Capture the cell that displays the provided text and extract its [X, Y] central coordinate. 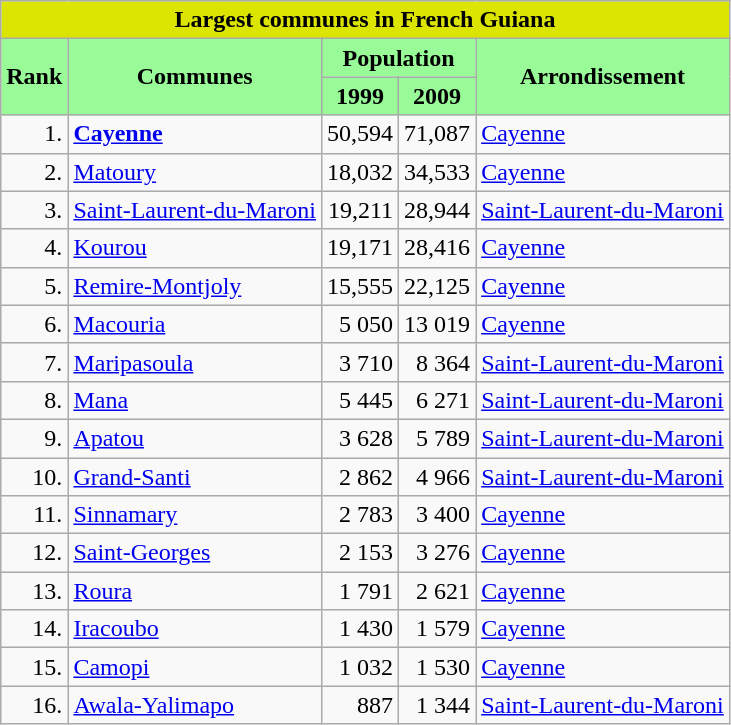
1 530 [438, 667]
Arrondissement [603, 77]
Iracoubo [195, 629]
28,416 [438, 248]
28,944 [438, 210]
11. [34, 515]
3. [34, 210]
Mana [195, 400]
14. [34, 629]
Macouria [195, 324]
Awala-Yalimapo [195, 705]
8. [34, 400]
5 445 [360, 400]
13. [34, 591]
3 276 [438, 553]
1. [34, 134]
Camopi [195, 667]
Grand-Santi [195, 477]
1 430 [360, 629]
6. [34, 324]
Apatou [195, 438]
2009 [438, 96]
Sinnamary [195, 515]
2. [34, 172]
5 789 [438, 438]
1 791 [360, 591]
Maripasoula [195, 362]
7. [34, 362]
50,594 [360, 134]
15,555 [360, 286]
Matoury [195, 172]
12. [34, 553]
2 153 [360, 553]
13 019 [438, 324]
3 710 [360, 362]
8 364 [438, 362]
Largest communes in French Guiana [366, 20]
Rank [34, 77]
887 [360, 705]
Roura [195, 591]
19,171 [360, 248]
2 783 [360, 515]
1 032 [360, 667]
16. [34, 705]
2 621 [438, 591]
19,211 [360, 210]
1 344 [438, 705]
18,032 [360, 172]
2 862 [360, 477]
34,533 [438, 172]
Saint-Georges [195, 553]
Population [399, 58]
5. [34, 286]
6 271 [438, 400]
15. [34, 667]
3 400 [438, 515]
1 579 [438, 629]
3 628 [360, 438]
10. [34, 477]
Remire-Montjoly [195, 286]
Kourou [195, 248]
9. [34, 438]
4. [34, 248]
71,087 [438, 134]
Communes [195, 77]
1999 [360, 96]
4 966 [438, 477]
5 050 [360, 324]
22,125 [438, 286]
